Detect which cell encompasses the target text, then output its [X, Y] center coordinate. 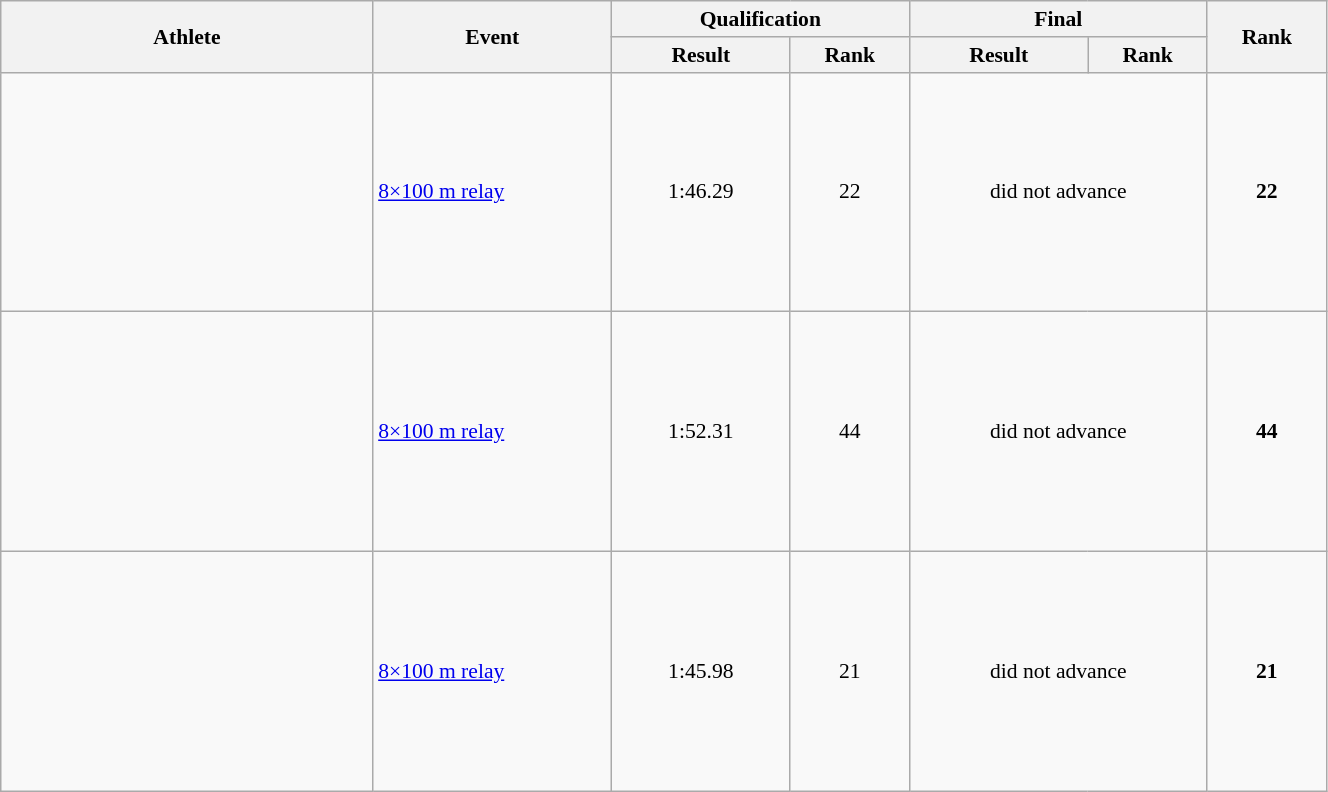
1:52.31 [700, 432]
Final [1058, 19]
Athlete [187, 36]
Event [492, 36]
1:46.29 [700, 192]
Qualification [760, 19]
1:45.98 [700, 672]
